For the text-containing cell, return its midpoint in [X, Y] coordinate format. 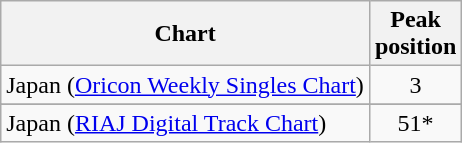
Peakposition [415, 34]
Chart [186, 34]
3 [415, 85]
Japan (Oricon Weekly Singles Chart) [186, 85]
Japan (RIAJ Digital Track Chart) [186, 123]
51* [415, 123]
